Output the [x, y] coordinate of the center of the cell containing the given text.  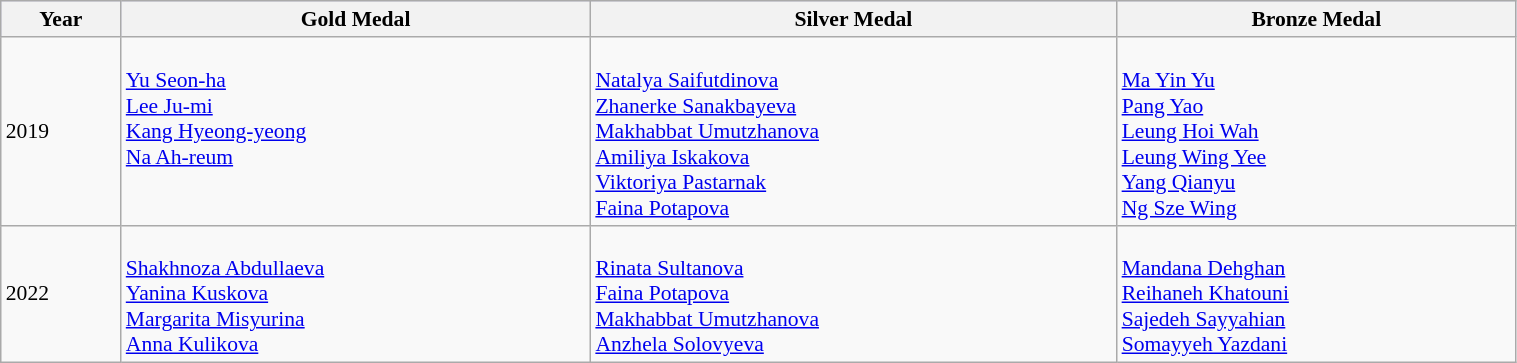
Silver Medal [853, 19]
Gold Medal [356, 19]
Rinata SultanovaFaina PotapovaMakhabbat UmutzhanovaAnzhela Solovyeva [853, 294]
Year [61, 19]
Bronze Medal [1316, 19]
Mandana DehghanReihaneh KhatouniSajedeh SayyahianSomayyeh Yazdani [1316, 294]
2019 [61, 132]
Natalya SaifutdinovaZhanerke SanakbayevaMakhabbat UmutzhanovaAmiliya IskakovaViktoriya PastarnakFaina Potapova [853, 132]
Ma Yin YuPang YaoLeung Hoi WahLeung Wing YeeYang QianyuNg Sze Wing [1316, 132]
Shakhnoza AbdullaevaYanina KuskovaMargarita MisyurinaAnna Kulikova [356, 294]
2022 [61, 294]
Yu Seon-haLee Ju-miKang Hyeong-yeongNa Ah-reum [356, 132]
